Find where the given text appears and provide that cell's center as [x, y] coordinate. 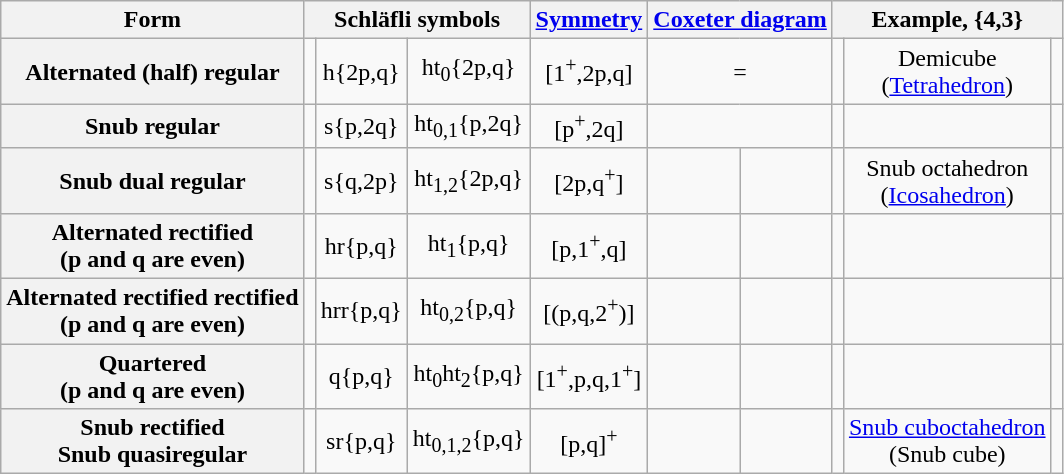
Symmetry [589, 20]
= [740, 72]
[2p,q+] [589, 180]
Snub regular [152, 126]
Demicube(Tetrahedron) [947, 72]
[p,q]+ [589, 442]
ht0{2p,q} [468, 72]
Quartered(p and q are even) [152, 376]
Alternated rectified rectified(p and q are even) [152, 312]
Snub cuboctahedron(Snub cube) [947, 442]
[1+,p,q,1+] [589, 376]
Schläfli symbols [417, 20]
Snub rectifiedSnub quasiregular [152, 442]
[p,1+,q] [589, 246]
[p+,2q] [589, 126]
Example, {4,3} [947, 20]
Alternated (half) regular [152, 72]
sr{p,q} [361, 442]
ht1,2{2p,q} [468, 180]
ht0ht2{p,q} [468, 376]
[(p,q,2+)] [589, 312]
Coxeter diagram [740, 20]
hrr{p,q} [361, 312]
ht1{p,q} [468, 246]
Snub octahedron(Icosahedron) [947, 180]
s{p,2q} [361, 126]
q{p,q} [361, 376]
Alternated rectified(p and q are even) [152, 246]
Snub dual regular [152, 180]
Form [152, 20]
[1+,2p,q] [589, 72]
h{2p,q} [361, 72]
s{q,2p} [361, 180]
ht0,1{p,2q} [468, 126]
ht0,1,2{p,q} [468, 442]
hr{p,q} [361, 246]
ht0,2{p,q} [468, 312]
